Scan for the cell matching the given text and deliver its [x, y] coordinate at center. 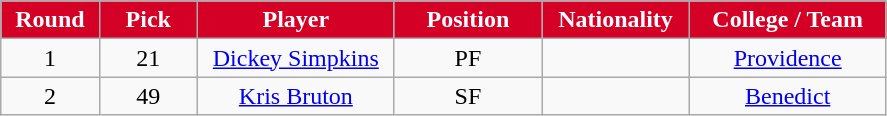
Benedict [788, 96]
College / Team [788, 20]
Player [296, 20]
1 [50, 58]
Dickey Simpkins [296, 58]
Round [50, 20]
49 [148, 96]
Position [468, 20]
PF [468, 58]
21 [148, 58]
2 [50, 96]
SF [468, 96]
Nationality [616, 20]
Pick [148, 20]
Providence [788, 58]
Kris Bruton [296, 96]
